Pinpoint the cell where the given text exists, returning its (x, y) midpoint coordinate. 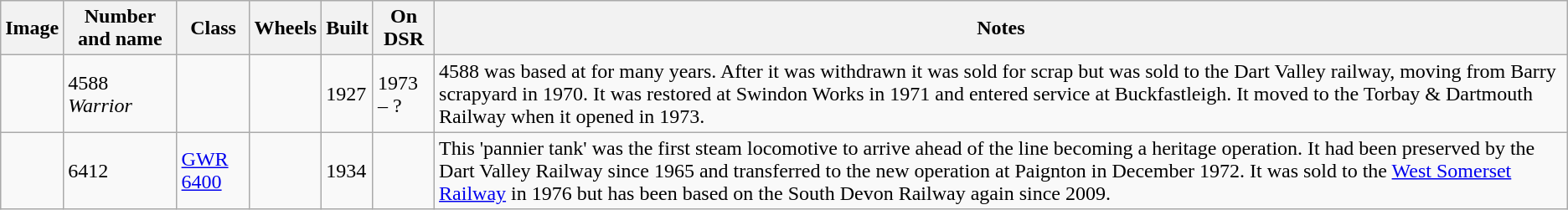
GWR 6400 (213, 171)
Class (213, 28)
Image (32, 28)
On DSR (404, 28)
Built (348, 28)
Wheels (286, 28)
Notes (1002, 28)
6412 (121, 171)
Number and name (121, 28)
1973 – ? (404, 94)
1927 (348, 94)
1934 (348, 171)
4588 Warrior (121, 94)
